Return (x, y) of the center of cell containing provided text 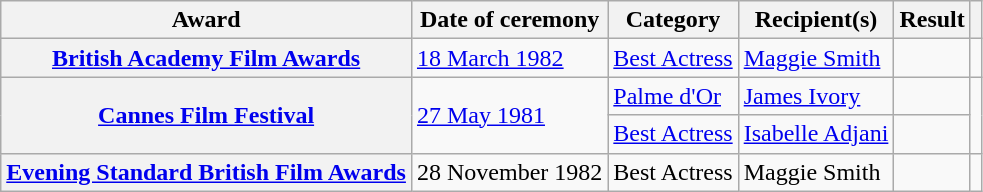
Evening Standard British Film Awards (206, 172)
Isabelle Adjani (816, 134)
Palme d'Or (673, 96)
British Academy Film Awards (206, 58)
Date of ceremony (509, 20)
Cannes Film Festival (206, 115)
Result (932, 20)
Award (206, 20)
Category (673, 20)
18 March 1982 (509, 58)
James Ivory (816, 96)
27 May 1981 (509, 115)
28 November 1982 (509, 172)
Recipient(s) (816, 20)
